Identify which cell holds the provided text, then report its [X, Y] central coordinate. 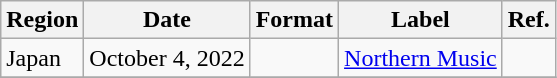
October 4, 2022 [167, 58]
Japan [42, 58]
Date [167, 20]
Label [421, 20]
Region [42, 20]
Ref. [528, 20]
Northern Music [421, 58]
Format [294, 20]
